Pinpoint the cell where the given text exists, returning its (x, y) midpoint coordinate. 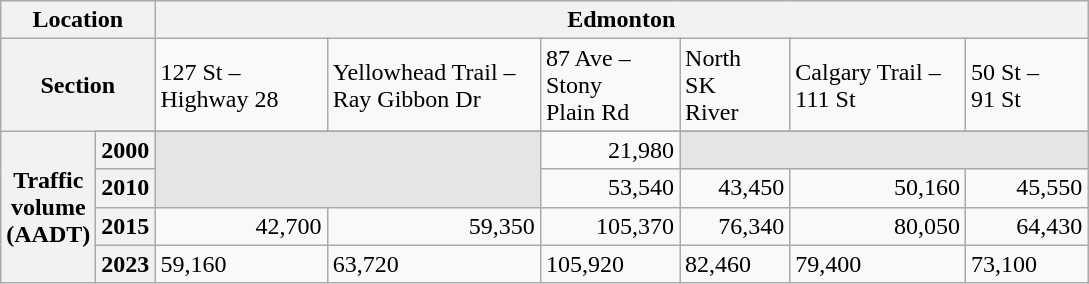
127 St –Highway 28 (241, 85)
Edmonton (622, 20)
59,350 (434, 226)
64,430 (1026, 226)
2015 (126, 226)
Trafficvolume(AADT) (48, 207)
Location (78, 20)
Section (78, 85)
87 Ave –StonyPlain Rd (610, 85)
Calgary Trail –111 St (878, 85)
73,100 (1026, 264)
105,920 (610, 264)
2010 (126, 188)
50 St –91 St (1026, 85)
21,980 (610, 150)
50,160 (878, 188)
NorthSKRiver (735, 85)
80,050 (878, 226)
45,550 (1026, 188)
Yellowhead Trail –Ray Gibbon Dr (434, 85)
2000 (126, 150)
42,700 (241, 226)
76,340 (735, 226)
59,160 (241, 264)
53,540 (610, 188)
105,370 (610, 226)
79,400 (878, 264)
63,720 (434, 264)
43,450 (735, 188)
2023 (126, 264)
82,460 (735, 264)
